Identify which cell holds the provided text, then report its [x, y] central coordinate. 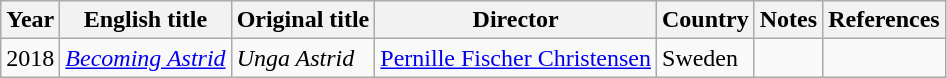
2018 [30, 58]
Unga Astrid [303, 58]
Pernille Fischer Christensen [516, 58]
Country [706, 20]
Becoming Astrid [146, 58]
Notes [788, 20]
Sweden [706, 58]
Director [516, 20]
English title [146, 20]
References [884, 20]
Original title [303, 20]
Year [30, 20]
